Determine the (X, Y) coordinate at the center of the cell enclosing the given text.  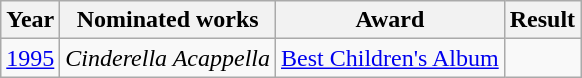
Award (390, 20)
Year (30, 20)
Cinderella Acappella (168, 58)
Result (542, 20)
Best Children's Album (390, 58)
Nominated works (168, 20)
1995 (30, 58)
